Search for the cell housing the specified text and yield its (x, y) center coordinate. 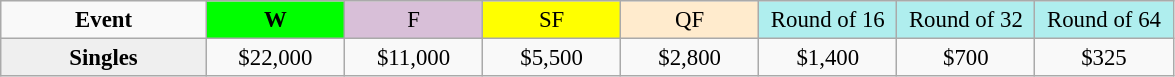
Round of 32 (966, 20)
$2,800 (690, 58)
SF (552, 20)
$1,400 (828, 58)
$22,000 (275, 58)
W (275, 20)
F (413, 20)
$700 (966, 58)
$5,500 (552, 58)
$11,000 (413, 58)
Round of 16 (828, 20)
QF (690, 20)
$325 (1104, 58)
Singles (104, 58)
Round of 64 (1104, 20)
Event (104, 20)
